Return [x, y] of the center of cell containing provided text 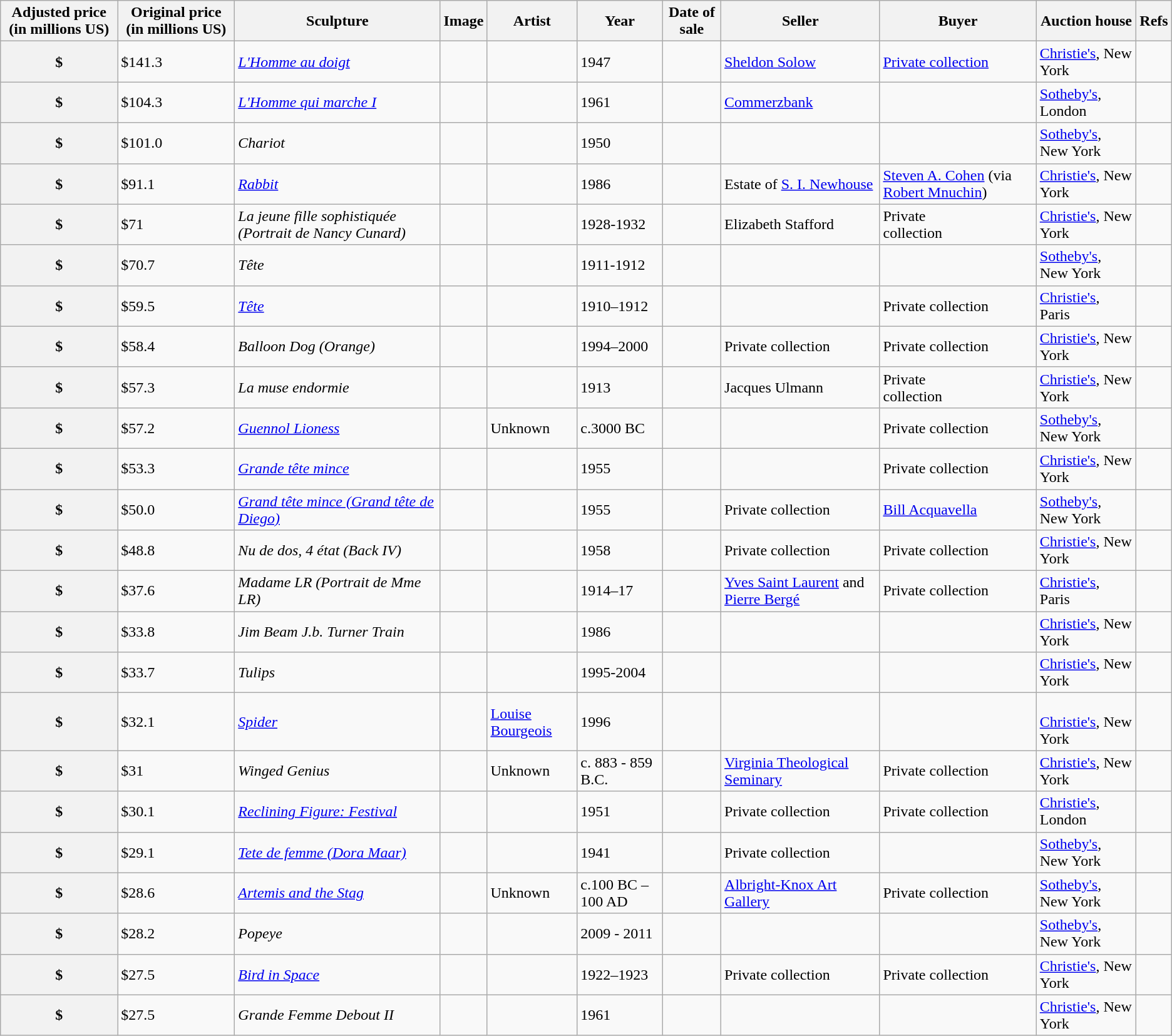
$57.2 [177, 428]
Image [463, 21]
Date of sale [691, 21]
Year [620, 21]
Guennol Lioness [337, 428]
$71 [177, 224]
Yves Saint Laurent and Pierre Bergé [800, 591]
$37.6 [177, 591]
2009 - 2011 [620, 934]
Balloon Dog (Orange) [337, 347]
c. 883 - 859 B.C. [620, 771]
1911-1912 [620, 265]
Virginia Theological Seminary [800, 771]
Grand tête mince (Grand tête de Diego) [337, 510]
Sotheby's, London [1086, 103]
Madame LR (Portrait de Mme LR) [337, 591]
Jacques Ulmann [800, 387]
$50.0 [177, 510]
$57.3 [177, 387]
$91.1 [177, 184]
Albright-Knox Art Gallery [800, 893]
1928-1932 [620, 224]
1994–2000 [620, 347]
Commerzbank [800, 103]
$48.8 [177, 551]
$30.1 [177, 811]
1996 [620, 722]
$101.0 [177, 143]
1941 [620, 853]
$33.7 [177, 672]
Estate of S. I. Newhouse [800, 184]
Reclining Figure: Festival [337, 811]
Steven A. Cohen (via Robert Mnuchin) [958, 184]
Louise Bourgeois [532, 722]
Adjusted price (in millions US) [59, 21]
Auction house [1086, 21]
1914–17 [620, 591]
Refs [1154, 21]
La muse endormie [337, 387]
Chariot [337, 143]
$32.1 [177, 722]
$104.3 [177, 103]
Original price (in millions US) [177, 21]
$29.1 [177, 853]
$70.7 [177, 265]
Grande tête mince [337, 468]
Bill Acquavella [958, 510]
Winged Genius [337, 771]
1947 [620, 61]
1950 [620, 143]
$28.6 [177, 893]
Seller [800, 21]
$58.4 [177, 347]
Christie's, London [1086, 811]
$33.8 [177, 632]
1951 [620, 811]
Sculpture [337, 21]
Spider [337, 722]
Jim Beam J.b. Turner Train [337, 632]
Bird in Space [337, 974]
Tete de femme (Dora Maar) [337, 853]
$59.5 [177, 305]
c.3000 BC [620, 428]
Buyer [958, 21]
L'Homme au doigt [337, 61]
Sheldon Solow [800, 61]
Artemis and the Stag [337, 893]
1958 [620, 551]
Popeye [337, 934]
L'Homme qui marche I [337, 103]
1910–1912 [620, 305]
1913 [620, 387]
$53.3 [177, 468]
1922–1923 [620, 974]
$31 [177, 771]
Grande Femme Debout II [337, 1015]
Nu de dos, 4 état (Back IV) [337, 551]
Elizabeth Stafford [800, 224]
Tulips [337, 672]
$28.2 [177, 934]
La jeune fille sophistiquée (Portrait de Nancy Cunard) [337, 224]
c.100 BC – 100 AD [620, 893]
Rabbit [337, 184]
$141.3 [177, 61]
Artist [532, 21]
1995-2004 [620, 672]
